For the text-containing cell, return its midpoint in (X, Y) coordinate format. 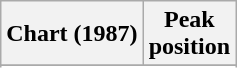
Peakposition (189, 34)
Chart (1987) (72, 34)
